Detect which cell encompasses the target text, then output its (x, y) center coordinate. 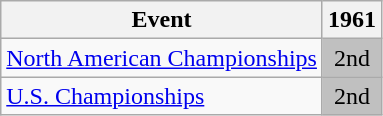
North American Championships (162, 58)
U.S. Championships (162, 96)
1961 (352, 20)
Event (162, 20)
